Extract the (x, y) coordinate from the center of the cell holding the provided text.  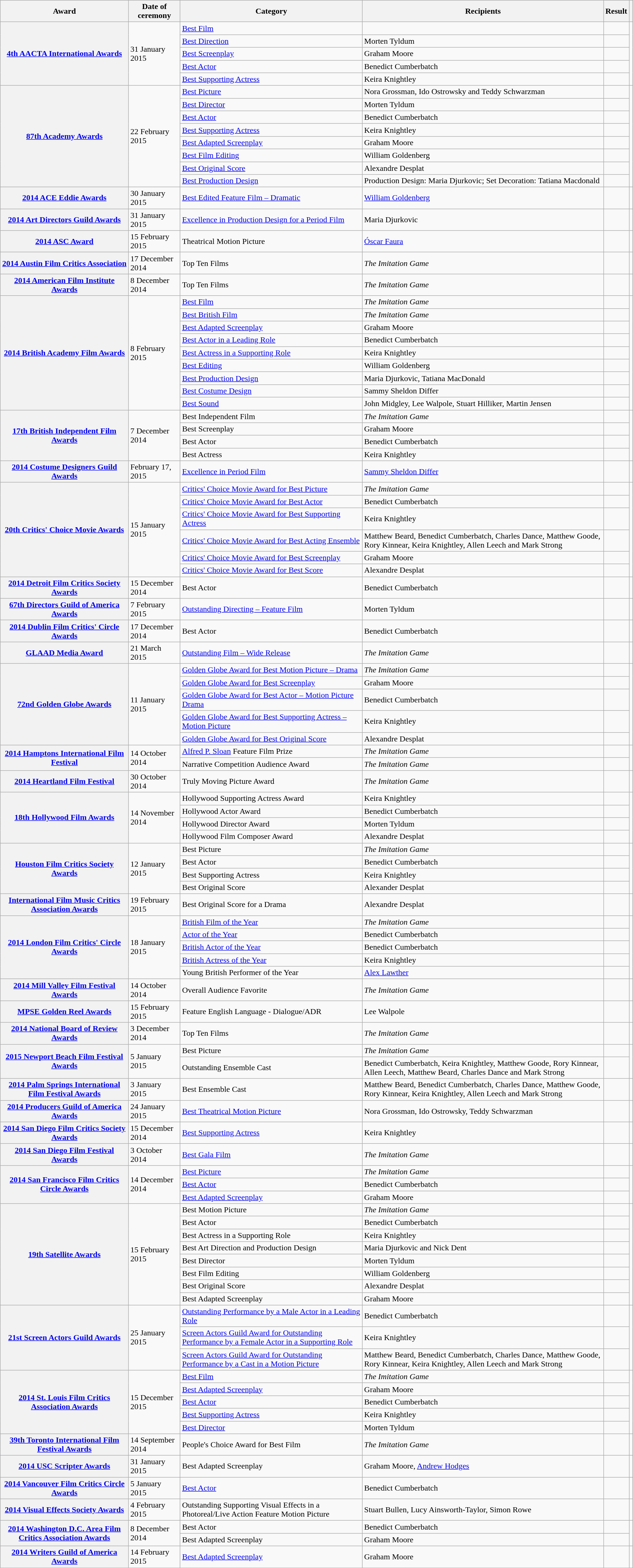
2014 Mill Valley Film Festival Awards (64, 990)
Screen Actors Guild Award for Outstanding Performance by a Female Actor in a Supporting Role (271, 1337)
2014 USC Scripter Awards (64, 1466)
Production Design: Maria Djurkovic; Set Decoration: Tatiana Macdonald (483, 181)
Narrative Competition Audience Award (271, 764)
14 September 2014 (154, 1445)
Critics' Choice Movie Award for Best Picture (271, 489)
3 October 2014 (154, 1155)
International Film Music Critics Association Awards (64, 904)
Young British Performer of the Year (271, 973)
Screen Actors Guild Award for Outstanding Performance by a Cast in a Motion Picture (271, 1359)
Outstanding Directing – Feature Film (271, 609)
Outstanding Ensemble Cast (271, 1068)
Benedict Cumberbatch, Keira Knightley, Matthew Goode, Rory Kinnear, Allen Leech, Matthew Beard, Charles Dance and Mark Strong (483, 1068)
12 January 2015 (154, 868)
2014 American Film Institute Awards (64, 285)
Critics' Choice Movie Award for Best Supporting Actress (271, 519)
Best Costume Design (271, 391)
Critics' Choice Movie Award for Best Actor (271, 502)
Best Ensemble Cast (271, 1089)
Theatrical Motion Picture (271, 242)
7 February 2015 (154, 609)
18 January 2015 (154, 947)
2014 ACE Eddie Awards (64, 198)
21 March 2015 (154, 653)
14 November 2014 (154, 818)
Actor of the Year (271, 935)
Best Direction (271, 41)
8 February 2015 (154, 353)
Hollywood Supporting Actress Award (271, 799)
British Actress of the Year (271, 960)
17th British Independent Film Awards (64, 435)
February 17, 2015 (154, 472)
2014 Writers Guild of America Awards (64, 1557)
Hollywood Film Composer Award (271, 837)
Graham Moore, Andrew Hodges (483, 1466)
Date of ceremony (154, 11)
14 February 2015 (154, 1557)
Best Art Direction and Production Design (271, 1248)
Best Editing (271, 365)
Golden Globe Award for Best Screenplay (271, 682)
2014 Vancouver Film Critics Circle Awards (64, 1488)
Category (271, 11)
2014 Hamptons International Film Festival (64, 758)
Outstanding Supporting Visual Effects in a Photoreal/Live Action Feature Motion Picture (271, 1510)
25 January 2015 (154, 1337)
People's Choice Award for Best Film (271, 1445)
14 December 2014 (154, 1184)
Stuart Bullen, Lucy Ainsworth-Taylor, Simon Rowe (483, 1510)
67th Directors Guild of America Awards (64, 609)
Golden Globe Award for Best Motion Picture – Drama (271, 670)
Award (64, 11)
Best Gala Film (271, 1155)
Best Original Score for a Drama (271, 904)
2014 Palm Springs International Film Festival Awards (64, 1089)
4th AACTA International Awards (64, 54)
19 February 2015 (154, 904)
GLAAD Media Award (64, 653)
11 January 2015 (154, 704)
2014 ASC Award (64, 242)
Best Motion Picture (271, 1210)
2014 Visual Effects Society Awards (64, 1510)
MPSE Golden Reel Awards (64, 1012)
Recipients (483, 11)
British Film of the Year (271, 922)
30 January 2015 (154, 198)
Nora Grossman, Ido Ostrowsky, Teddy Schwarzman (483, 1111)
39th Toronto International Film Festival Awards (64, 1445)
Outstanding Film – Wide Release (271, 653)
2014 Art Directors Guild Awards (64, 220)
Best British Film (271, 315)
Alexander Desplat (483, 887)
2014 Costume Designers Guild Awards (64, 472)
Nora Grossman, Ido Ostrowsky and Teddy Schwarzman (483, 92)
87th Academy Awards (64, 136)
Truly Moving Picture Award (271, 781)
Result (616, 11)
2014 Producers Guild of America Awards (64, 1111)
2015 Newport Beach Film Festival Awards (64, 1061)
2014 Austin Film Critics Association (64, 263)
18th Hollywood Film Awards (64, 818)
20th Critics' Choice Movie Awards (64, 530)
21st Screen Actors Guild Awards (64, 1337)
3 January 2015 (154, 1089)
3 December 2014 (154, 1033)
2014 St. Louis Film Critics Association Awards (64, 1402)
2014 San Diego Film Festival Awards (64, 1155)
Feature English Language - Dialogue/ADR (271, 1012)
Best Theatrical Motion Picture (271, 1111)
7 December 2014 (154, 435)
15 January 2015 (154, 530)
Best Independent Film (271, 416)
2014 San Diego Film Critics Society Awards (64, 1133)
Golden Globe Award for Best Actor – Motion Picture Drama (271, 700)
British Actor of the Year (271, 947)
2014 British Academy Film Awards (64, 353)
Alex Lawther (483, 973)
2014 Washington D.C. Area Film Critics Association Awards (64, 1533)
15 December 2015 (154, 1402)
Outstanding Performance by a Male Actor in a Leading Role (271, 1316)
2014 Detroit Film Critics Society Awards (64, 587)
Alfred P. Sloan Feature Film Prize (271, 751)
Maria Djurkovic, Tatiana MacDonald (483, 378)
Golden Globe Award for Best Supporting Actress – Motion Picture (271, 721)
72nd Golden Globe Awards (64, 704)
2014 London Film Critics' Circle Awards (64, 947)
4 February 2015 (154, 1510)
22 February 2015 (154, 136)
Maria Djurkovic and Nick Dent (483, 1248)
Critics' Choice Movie Award for Best Acting Ensemble (271, 541)
Lee Walpole (483, 1012)
24 January 2015 (154, 1111)
Overall Audience Favorite (271, 990)
Golden Globe Award for Best Original Score (271, 739)
Best Sound (271, 403)
Hollywood Actor Award (271, 811)
Best Actor in a Leading Role (271, 340)
Maria Djurkovic (483, 220)
Óscar Faura (483, 242)
Excellence in Production Design for a Period Film (271, 220)
2014 National Board of Review Awards (64, 1033)
Best Actress (271, 454)
2014 Heartland Film Festival (64, 781)
19th Satellite Awards (64, 1254)
Houston Film Critics Society Awards (64, 868)
30 October 2014 (154, 781)
Critics' Choice Movie Award for Best Score (271, 570)
Hollywood Director Award (271, 824)
2014 Dublin Film Critics' Circle Awards (64, 631)
John Midgley, Lee Walpole, Stuart Hilliker, Martin Jensen (483, 403)
Best Edited Feature Film – Dramatic (271, 198)
Excellence in Period Film (271, 472)
Critics' Choice Movie Award for Best Screenplay (271, 558)
2014 San Francisco Film Critics Circle Awards (64, 1184)
